Capture the cell that displays the provided text and extract its (X, Y) central coordinate. 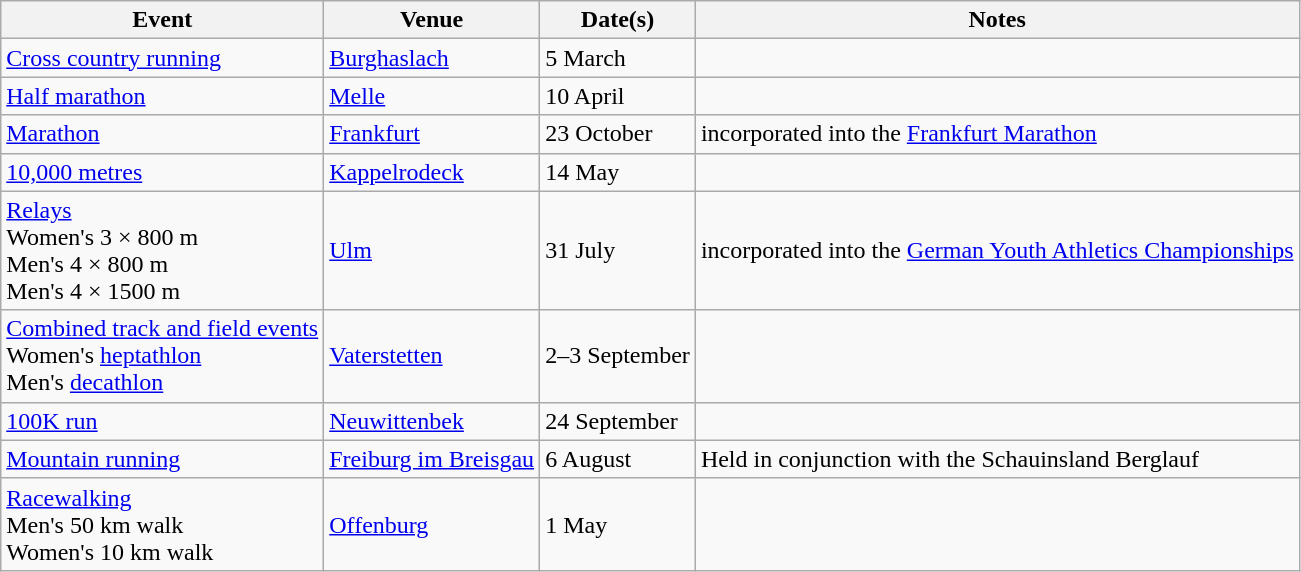
14 May (618, 172)
5 March (618, 58)
Notes (997, 20)
incorporated into the German Youth Athletics Championships (997, 250)
Offenburg (432, 524)
10 April (618, 96)
Mountain running (162, 459)
Event (162, 20)
2–3 September (618, 356)
Venue (432, 20)
6 August (618, 459)
10,000 metres (162, 172)
Marathon (162, 134)
31 July (618, 250)
Ulm (432, 250)
Kappelrodeck (432, 172)
23 October (618, 134)
Date(s) (618, 20)
Half marathon (162, 96)
RacewalkingMen's 50 km walkWomen's 10 km walk (162, 524)
RelaysWomen's 3 × 800 mMen's 4 × 800 mMen's 4 × 1500 m (162, 250)
1 May (618, 524)
Melle (432, 96)
Freiburg im Breisgau (432, 459)
Combined track and field eventsWomen's heptathlonMen's decathlon (162, 356)
100K run (162, 421)
Cross country running (162, 58)
Neuwittenbek (432, 421)
Frankfurt (432, 134)
Held in conjunction with the Schauinsland Berglauf (997, 459)
incorporated into the Frankfurt Marathon (997, 134)
Vaterstetten (432, 356)
Burghaslach (432, 58)
24 September (618, 421)
